Capture the cell that displays the provided text and extract its (x, y) central coordinate. 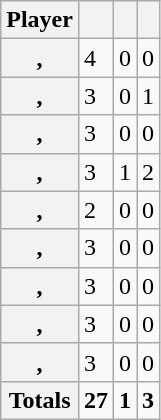
Totals (40, 400)
27 (96, 400)
4 (96, 58)
Player (40, 20)
